From the cell containing the given text, extract its center point as [X, Y] coordinate. 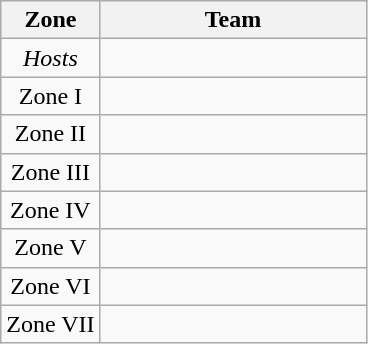
Hosts [50, 58]
Zone VII [50, 324]
Zone I [50, 96]
Zone II [50, 134]
Zone IV [50, 210]
Zone V [50, 248]
Zone [50, 20]
Zone III [50, 172]
Team [233, 20]
Zone VI [50, 286]
